Detect which cell encompasses the target text, then output its (x, y) center coordinate. 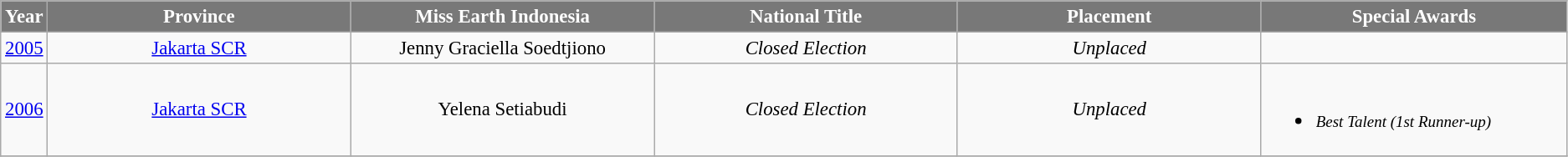
Placement (1109, 17)
Province (199, 17)
2005 (24, 48)
2006 (24, 109)
Year (24, 17)
Best Talent (1st Runner-up) (1414, 109)
Jenny Graciella Soedtjiono (502, 48)
Yelena Setiabudi (502, 109)
Miss Earth Indonesia (502, 17)
National Title (806, 17)
Special Awards (1414, 17)
